Scan for the cell matching the given text and deliver its (X, Y) coordinate at center. 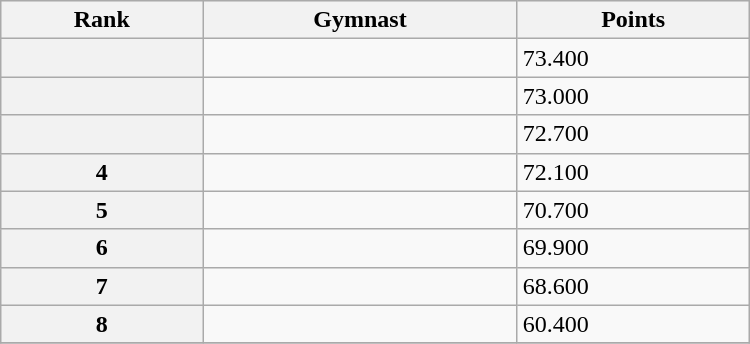
Gymnast (360, 20)
68.600 (633, 286)
Points (633, 20)
60.400 (633, 324)
5 (102, 210)
Rank (102, 20)
72.100 (633, 172)
8 (102, 324)
70.700 (633, 210)
4 (102, 172)
73.400 (633, 58)
72.700 (633, 134)
6 (102, 248)
69.900 (633, 248)
73.000 (633, 96)
7 (102, 286)
